Provide the [X, Y] coordinate of the cell's center where the given text is located.  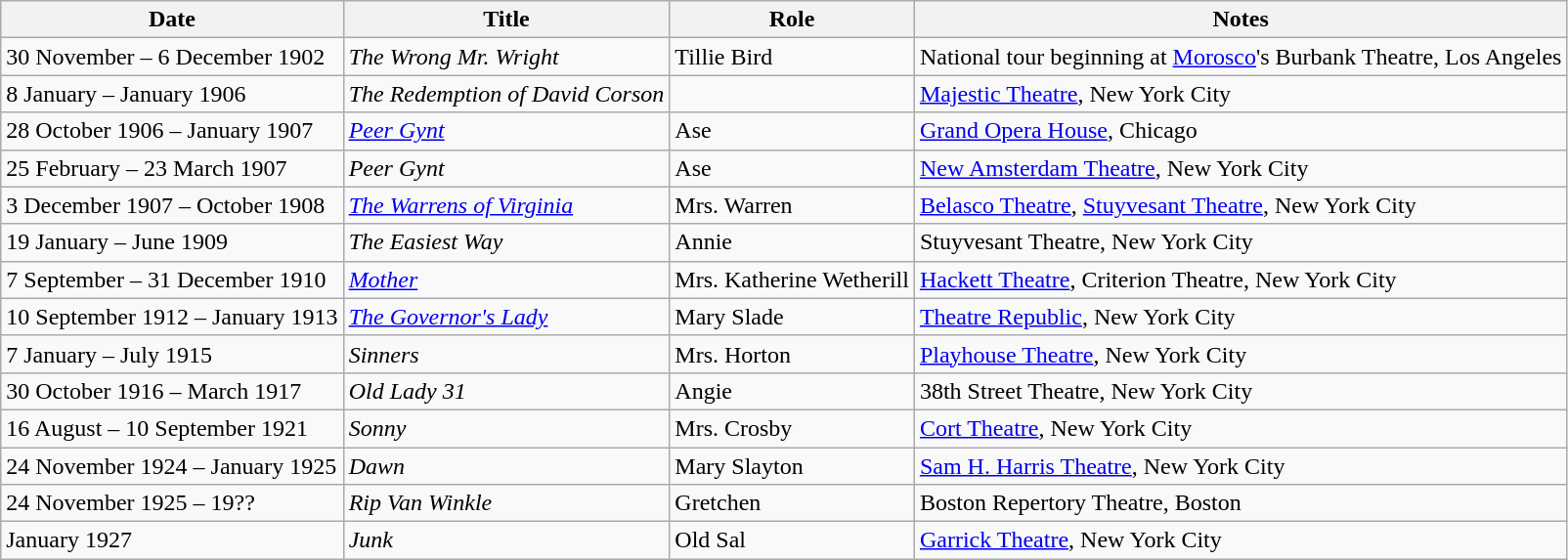
Dawn [506, 466]
Role [792, 20]
New Amsterdam Theatre, New York City [1241, 168]
38th Street Theatre, New York City [1241, 391]
Junk [506, 540]
Sinners [506, 354]
Mrs. Horton [792, 354]
Mary Slade [792, 317]
Angie [792, 391]
30 October 1916 – March 1917 [172, 391]
3 December 1907 – October 1908 [172, 205]
Old Lady 31 [506, 391]
25 February – 23 March 1907 [172, 168]
Old Sal [792, 540]
16 August – 10 September 1921 [172, 428]
Playhouse Theatre, New York City [1241, 354]
Hackett Theatre, Criterion Theatre, New York City [1241, 280]
Mary Slayton [792, 466]
Grand Opera House, Chicago [1241, 131]
Theatre Republic, New York City [1241, 317]
Annie [792, 242]
Sonny [506, 428]
National tour beginning at Morosco's Burbank Theatre, Los Angeles [1241, 57]
Mother [506, 280]
19 January – June 1909 [172, 242]
The Easiest Way [506, 242]
Sam H. Harris Theatre, New York City [1241, 466]
Cort Theatre, New York City [1241, 428]
Notes [1241, 20]
Mrs. Katherine Wetherill [792, 280]
28 October 1906 – January 1907 [172, 131]
Boston Repertory Theatre, Boston [1241, 503]
8 January – January 1906 [172, 94]
Stuyvesant Theatre, New York City [1241, 242]
The Warrens of Virginia [506, 205]
30 November – 6 December 1902 [172, 57]
7 January – July 1915 [172, 354]
Title [506, 20]
Garrick Theatre, New York City [1241, 540]
January 1927 [172, 540]
Mrs. Warren [792, 205]
24 November 1924 – January 1925 [172, 466]
Gretchen [792, 503]
24 November 1925 – 19?? [172, 503]
Tillie Bird [792, 57]
Majestic Theatre, New York City [1241, 94]
Rip Van Winkle [506, 503]
10 September 1912 – January 1913 [172, 317]
Date [172, 20]
The Redemption of David Corson [506, 94]
Mrs. Crosby [792, 428]
Belasco Theatre, Stuyvesant Theatre, New York City [1241, 205]
The Governor's Lady [506, 317]
The Wrong Mr. Wright [506, 57]
7 September – 31 December 1910 [172, 280]
